Locate the cell with the specified text and output its (x, y) center coordinate. 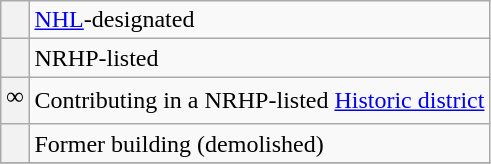
NHL-designated (260, 20)
∞ (15, 101)
Contributing in a NRHP-listed Historic district (260, 101)
NRHP-listed (260, 58)
Former building (demolished) (260, 143)
